Locate the cell with the specified text and output its [X, Y] center coordinate. 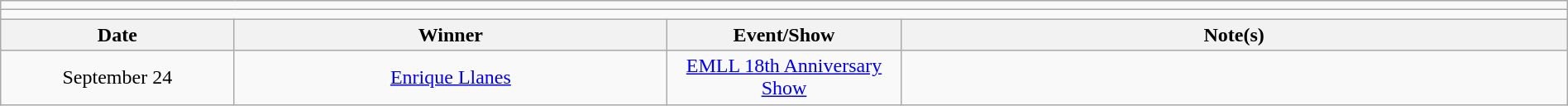
Note(s) [1234, 35]
Winner [451, 35]
EMLL 18th Anniversary Show [784, 78]
Event/Show [784, 35]
Enrique Llanes [451, 78]
Date [117, 35]
September 24 [117, 78]
